Locate the cell with the specified text and output its (X, Y) center coordinate. 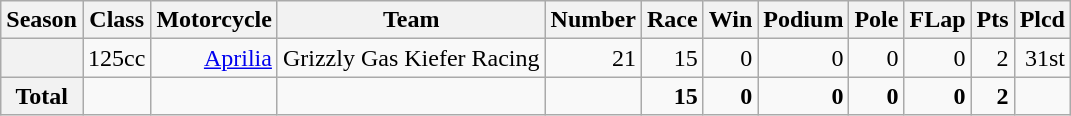
Grizzly Gas Kiefer Racing (411, 58)
Season (42, 20)
31st (1042, 58)
Class (116, 20)
Win (730, 20)
Pts (992, 20)
21 (593, 58)
Motorcycle (214, 20)
Total (42, 96)
FLap (938, 20)
Number (593, 20)
Race (672, 20)
Plcd (1042, 20)
Pole (876, 20)
Aprilia (214, 58)
Podium (804, 20)
125cc (116, 58)
Team (411, 20)
